Determine the [x, y] coordinate at the center of the cell enclosing the given text.  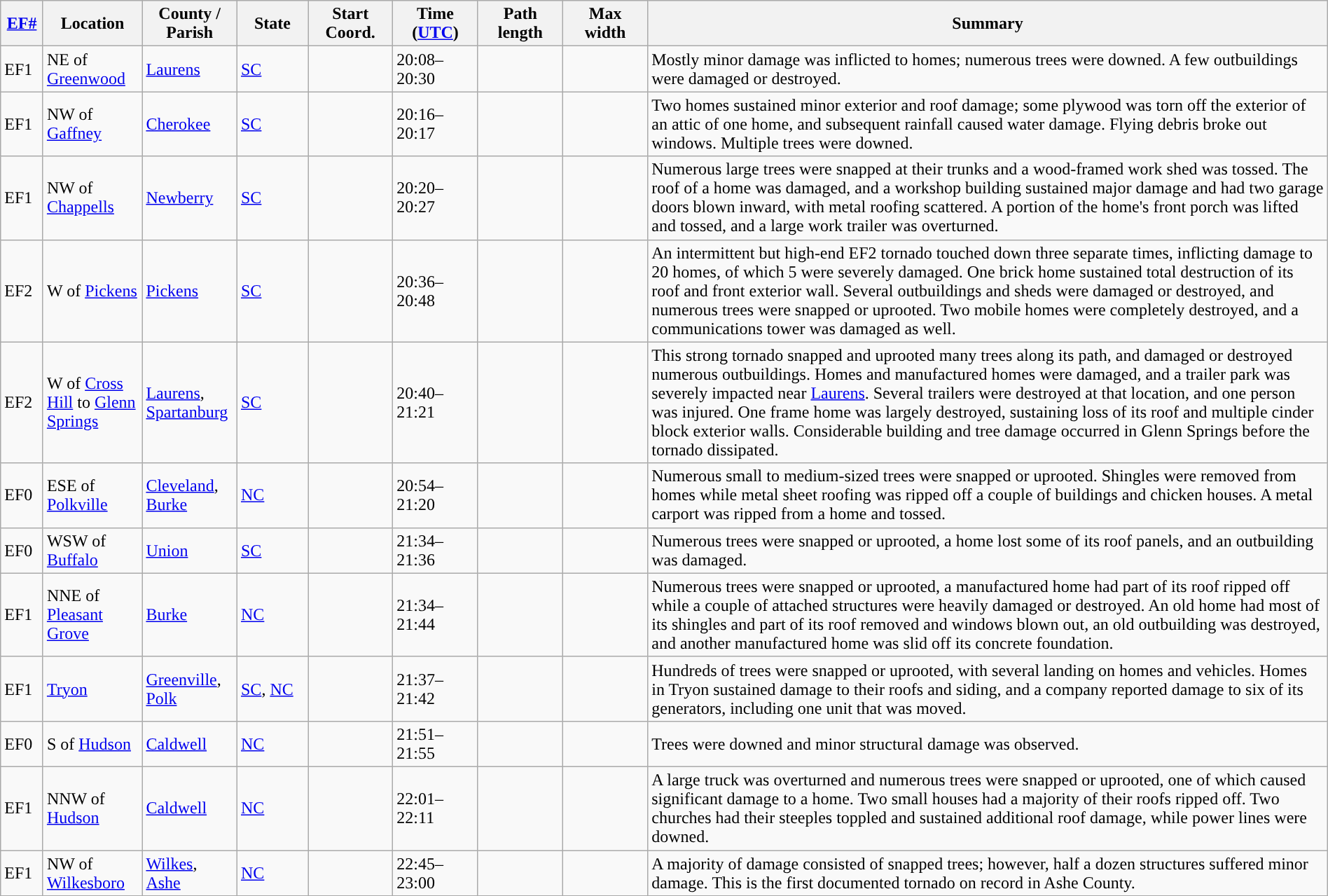
Start Coord. [350, 24]
20:40–21:21 [436, 402]
21:51–21:55 [436, 744]
W of Pickens [92, 291]
WSW of Buffalo [92, 551]
20:08–20:30 [436, 69]
EF# [22, 24]
Laurens, Spartanburg [190, 402]
Laurens [190, 69]
Max width [605, 24]
ESE of Polkville [92, 495]
Union [190, 551]
21:34–21:44 [436, 615]
Summary [988, 24]
Burke [190, 615]
20:36–20:48 [436, 291]
21:34–21:36 [436, 551]
Location [92, 24]
Wilkes, Ashe [190, 873]
Pickens [190, 291]
NW of Chappells [92, 198]
S of Hudson [92, 744]
Numerous trees were snapped or uprooted, a home lost some of its roof panels, and an outbuilding was damaged. [988, 551]
Tryon [92, 689]
Path length [520, 24]
20:54–21:20 [436, 495]
20:20–20:27 [436, 198]
Newberry [190, 198]
Greenville, Polk [190, 689]
NW of Wilkesboro [92, 873]
Mostly minor damage was inflicted to homes; numerous trees were downed. A few outbuildings were damaged or destroyed. [988, 69]
NW of Gaffney [92, 124]
SC, NC [272, 689]
22:45–23:00 [436, 873]
NNW of Hudson [92, 808]
Trees were downed and minor structural damage was observed. [988, 744]
Cleveland, Burke [190, 495]
County / Parish [190, 24]
W of Cross Hill to Glenn Springs [92, 402]
NNE of Pleasant Grove [92, 615]
20:16–20:17 [436, 124]
Cherokee [190, 124]
22:01–22:11 [436, 808]
NE of Greenwood [92, 69]
21:37–21:42 [436, 689]
Time (UTC) [436, 24]
State [272, 24]
